Provide the [X, Y] coordinate of the cell's center where the given text is located.  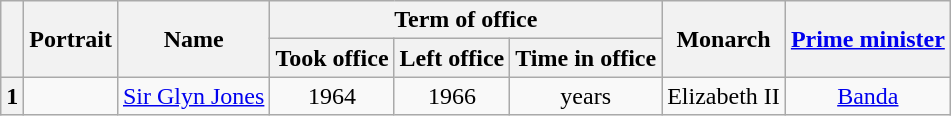
Monarch [724, 39]
Portrait [71, 39]
years [586, 96]
Banda [868, 96]
Term of office [466, 20]
Prime minister [868, 39]
Elizabeth II [724, 96]
Name [193, 39]
Left office [452, 58]
1 [12, 96]
1964 [332, 96]
Sir Glyn Jones [193, 96]
1966 [452, 96]
Time in office [586, 58]
Took office [332, 58]
